Capture the cell that displays the provided text and extract its (X, Y) central coordinate. 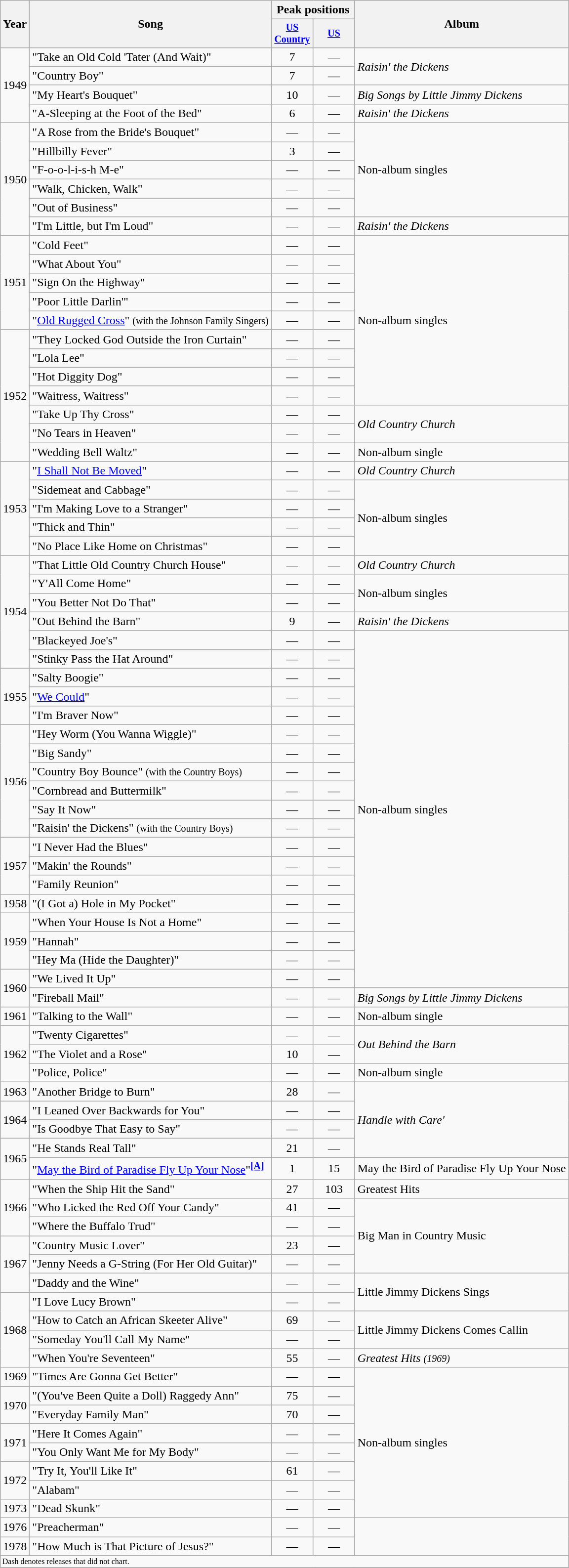
Big Man in Country Music (461, 1236)
1970 (15, 1405)
1950 (15, 179)
1956 (15, 781)
"Who Licked the Red Off Your Candy" (150, 1208)
"We Lived It Up" (150, 978)
"How Much is That Picture of Jesus?" (150, 1546)
1964 (15, 1120)
"I Shall Not Be Moved" (150, 471)
1960 (15, 988)
70 (292, 1414)
1952 (15, 395)
"Is Goodbye That Easy to Say" (150, 1129)
"Lola Lee" (150, 358)
1958 (15, 903)
"Where the Buffalo Trud" (150, 1227)
"Alabam" (150, 1490)
41 (292, 1208)
1976 (15, 1527)
"That Little Old Country Church House" (150, 565)
"Out Behind the Barn" (150, 621)
6 (292, 113)
"Jenny Needs a G-String (For Her Old Guitar)" (150, 1264)
1973 (15, 1509)
9 (292, 621)
15 (334, 1168)
1 (292, 1168)
"I Love Lucy Brown" (150, 1302)
"Cornbread and Buttermilk" (150, 791)
1963 (15, 1092)
28 (292, 1092)
"How to Catch an African Skeeter Alive" (150, 1320)
27 (292, 1189)
"Fireball Mail" (150, 997)
"Say It Now" (150, 809)
"A Rose from the Bride's Bouquet" (150, 132)
"Cold Feet" (150, 245)
"A-Sleeping at the Foot of the Bed" (150, 113)
May the Bird of Paradise Fly Up Your Nose (461, 1168)
"Sign On the Highway" (150, 283)
1968 (15, 1330)
"Another Bridge to Burn" (150, 1092)
"Y'All Come Home" (150, 584)
"Hot Diggity Dog" (150, 377)
21 (292, 1148)
US Country (292, 34)
"Try It, You'll Like It" (150, 1471)
"Country Boy" (150, 76)
"Here It Comes Again" (150, 1433)
Dash denotes releases that did not chart. (284, 1562)
1957 (15, 866)
"Out of Business" (150, 208)
Out Behind the Barn (461, 1045)
"Take Up Thy Cross" (150, 414)
75 (292, 1396)
1971 (15, 1442)
69 (292, 1320)
"Old Rugged Cross" (with the Johnson Family Singers) (150, 320)
"Big Sandy" (150, 753)
55 (292, 1358)
"Hey Worm (You Wanna Wiggle)" (150, 734)
1949 (15, 85)
1959 (15, 941)
1978 (15, 1546)
"No Tears in Heaven" (150, 433)
"They Locked God Outside the Iron Curtain" (150, 339)
"You Only Want Me for My Body" (150, 1452)
"What About You" (150, 264)
23 (292, 1245)
Greatest Hits (1969) (461, 1358)
1966 (15, 1208)
3 (292, 151)
"The Violet and a Rose" (150, 1054)
"Stinky Pass the Hat Around" (150, 659)
1951 (15, 283)
"Country Music Lover" (150, 1245)
"When the Ship Hit the Sand" (150, 1189)
"No Place Like Home on Christmas" (150, 546)
"I'm Braver Now" (150, 715)
1967 (15, 1264)
"When You're Seventeen" (150, 1358)
1953 (15, 509)
"May the Bird of Paradise Fly Up Your Nose"[A] (150, 1168)
"Dead Skunk" (150, 1509)
"Hey Ma (Hide the Daughter)" (150, 960)
1961 (15, 1016)
"Makin' the Rounds" (150, 866)
"Preacherman" (150, 1527)
"Country Boy Bounce" (with the Country Boys) (150, 772)
"Hillbilly Fever" (150, 151)
"Thick and Thin" (150, 527)
"Sidemeat and Cabbage" (150, 490)
"Walk, Chicken, Walk" (150, 189)
"Hannah" (150, 941)
61 (292, 1471)
Little Jimmy Dickens Comes Callin (461, 1330)
Song (150, 24)
"Daddy and the Wine" (150, 1283)
"Wedding Bell Waltz" (150, 452)
"We Could" (150, 696)
"I Leaned Over Backwards for You" (150, 1110)
1955 (15, 696)
"(You've Been Quite a Doll) Raggedy Ann" (150, 1396)
"Waitress, Waitress" (150, 395)
"Take an Old Cold 'Tater (And Wait)" (150, 57)
"F-o-o-l-i-s-h M-e" (150, 170)
1972 (15, 1480)
"Twenty Cigarettes" (150, 1035)
103 (334, 1189)
Peak positions (313, 10)
Year (15, 24)
"Police, Police" (150, 1073)
"I Never Had the Blues" (150, 847)
"Poor Little Darlin'" (150, 301)
"You Better Not Do That" (150, 602)
"I'm Making Love to a Stranger" (150, 509)
"Times Are Gonna Get Better" (150, 1377)
"He Stands Real Tall" (150, 1148)
"Blackeyed Joe's" (150, 640)
1954 (15, 612)
"When Your House Is Not a Home" (150, 922)
US (334, 34)
"Raisin' the Dickens" (with the Country Boys) (150, 828)
Little Jimmy Dickens Sings (461, 1292)
"I'm Little, but I'm Loud" (150, 226)
Handle with Care' (461, 1120)
"Everyday Family Man" (150, 1414)
1965 (15, 1159)
1962 (15, 1054)
1969 (15, 1377)
Greatest Hits (461, 1189)
"Talking to the Wall" (150, 1016)
"My Heart's Bouquet" (150, 94)
"Family Reunion" (150, 885)
Album (461, 24)
"Someday You'll Call My Name" (150, 1339)
"(I Got a) Hole in My Pocket" (150, 903)
"Salty Boogie" (150, 678)
